Identify which cell holds the provided text, then report its (x, y) central coordinate. 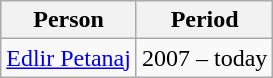
Period (204, 20)
Person (69, 20)
2007 – today (204, 58)
Edlir Petanaj (69, 58)
